Scan for the cell matching the given text and deliver its [X, Y] coordinate at center. 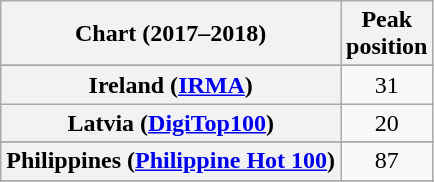
Chart (2017–2018) [171, 34]
Peakposition [387, 34]
Latvia (DigiTop100) [171, 123]
87 [387, 161]
20 [387, 123]
31 [387, 85]
Ireland (IRMA) [171, 85]
Philippines (Philippine Hot 100) [171, 161]
